Return the (X, Y) coordinate for the center point of the cell that contains the specified text.  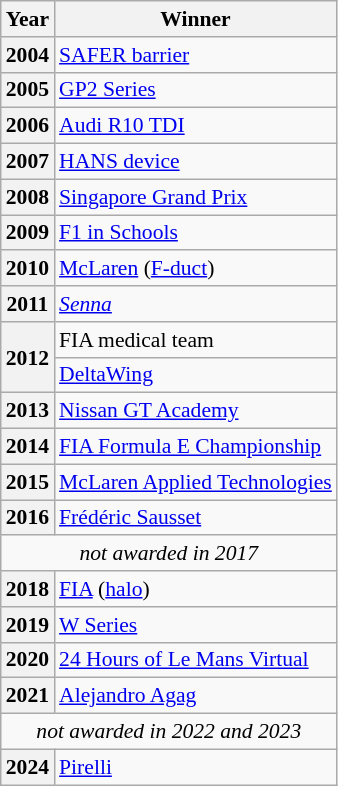
FIA Formula E Championship (196, 447)
Singapore Grand Prix (196, 197)
McLaren (F-duct) (196, 269)
24 Hours of Le Mans Virtual (196, 660)
2014 (28, 447)
Pirelli (196, 767)
Year (28, 19)
2008 (28, 197)
not awarded in 2017 (169, 554)
not awarded in 2022 and 2023 (169, 732)
Nissan GT Academy (196, 411)
2009 (28, 233)
2021 (28, 696)
2020 (28, 660)
2024 (28, 767)
2005 (28, 90)
SAFER barrier (196, 55)
DeltaWing (196, 375)
W Series (196, 625)
2015 (28, 482)
FIA (halo) (196, 589)
HANS device (196, 162)
2011 (28, 304)
2018 (28, 589)
2010 (28, 269)
2013 (28, 411)
GP2 Series (196, 90)
2004 (28, 55)
Senna (196, 304)
2016 (28, 518)
Audi R10 TDI (196, 126)
FIA medical team (196, 340)
F1 in Schools (196, 233)
Winner (196, 19)
Frédéric Sausset (196, 518)
2019 (28, 625)
McLaren Applied Technologies (196, 482)
Alejandro Agag (196, 696)
2006 (28, 126)
2012 (28, 358)
2007 (28, 162)
